Locate the cell with the specified text and output its (X, Y) center coordinate. 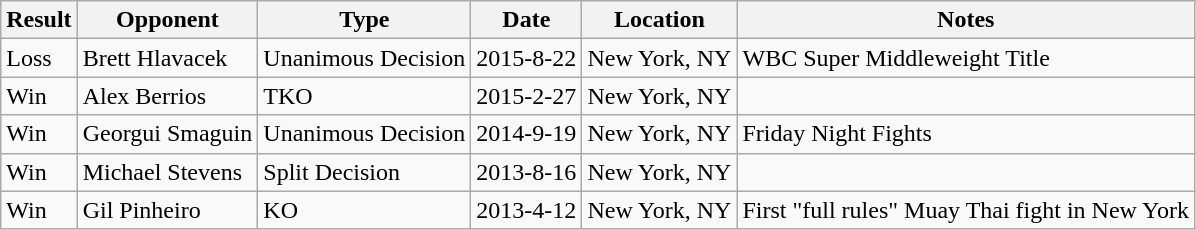
2013-4-12 (526, 210)
Georgui Smaguin (168, 134)
Type (364, 20)
Notes (966, 20)
KO (364, 210)
Split Decision (364, 172)
WBC Super Middleweight Title (966, 58)
Gil Pinheiro (168, 210)
Date (526, 20)
Alex Berrios (168, 96)
Location (660, 20)
2015-2-27 (526, 96)
Michael Stevens (168, 172)
Loss (39, 58)
TKO (364, 96)
First "full rules" Muay Thai fight in New York (966, 210)
Opponent (168, 20)
Brett Hlavacek (168, 58)
2013-8-16 (526, 172)
2014-9-19 (526, 134)
2015-8-22 (526, 58)
Result (39, 20)
Friday Night Fights (966, 134)
